Provide the (X, Y) coordinate of the cell's center where the given text is located.  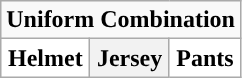
Helmet (46, 58)
Uniform Combination (121, 20)
Jersey (130, 58)
Pants (204, 58)
